Pinpoint the cell where the given text exists, returning its (x, y) midpoint coordinate. 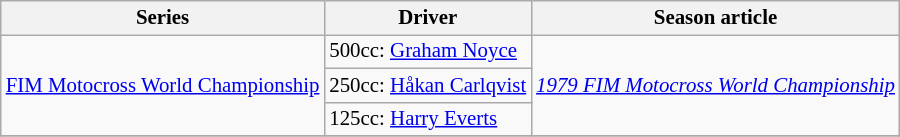
Season article (716, 18)
250cc: Håkan Carlqvist (428, 85)
Driver (428, 18)
125cc: Harry Everts (428, 119)
500cc: Graham Noyce (428, 51)
FIM Motocross World Championship (163, 85)
Series (163, 18)
1979 FIM Motocross World Championship (716, 85)
